For the text-containing cell, return its midpoint in (X, Y) coordinate format. 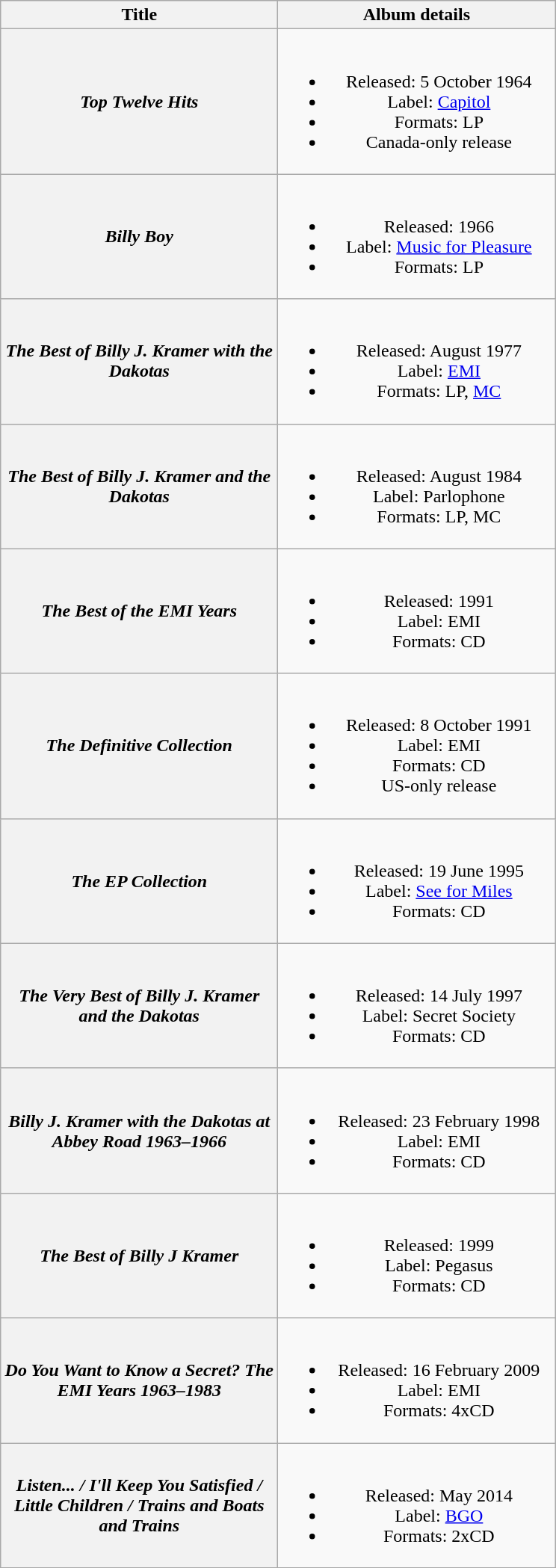
The Very Best of Billy J. Kramer and the Dakotas (139, 1006)
Do You Want to Know a Secret? The EMI Years 1963–1983 (139, 1380)
Released: 8 October 1991Label: EMIFormats: CDUS-only release (417, 746)
Released: 5 October 1964Label: CapitolFormats: LPCanada-only release (417, 102)
The Best of Billy J Kramer (139, 1256)
Title (139, 15)
The Best of the EMI Years (139, 611)
The Best of Billy J. Kramer with the Dakotas (139, 362)
The Definitive Collection (139, 746)
Released: August 1977Label: EMIFormats: LP, MC (417, 362)
Billy Boy (139, 236)
Released: August 1984Label: ParlophoneFormats: LP, MC (417, 486)
Released: 19 June 1995Label: See for MilesFormats: CD (417, 880)
Released: 14 July 1997Label: Secret SocietyFormats: CD (417, 1006)
Billy J. Kramer with the Dakotas at Abbey Road 1963–1966 (139, 1130)
The EP Collection (139, 880)
Top Twelve Hits (139, 102)
Album details (417, 15)
The Best of Billy J. Kramer and the Dakotas (139, 486)
Released: 1999Label: PegasusFormats: CD (417, 1256)
Released: 23 February 1998Label: EMIFormats: CD (417, 1130)
Released: 1966Label: Music for PleasureFormats: LP (417, 236)
Released: 16 February 2009Label: EMIFormats: 4xCD (417, 1380)
Released: May 2014Label: BGOFormats: 2xCD (417, 1505)
Released: 1991Label: EMIFormats: CD (417, 611)
Listen... / I'll Keep You Satisfied / Little Children / Trains and Boats and Trains (139, 1505)
